Provide the (X, Y) coordinate of the cell's center where the given text is located.  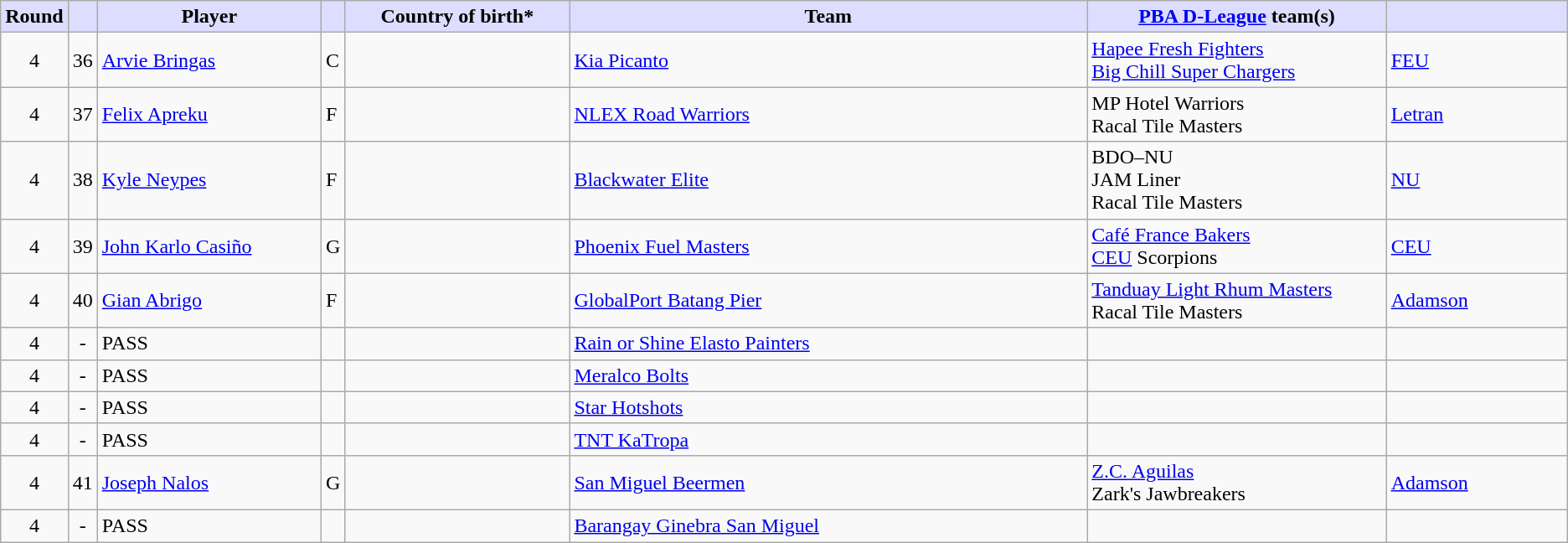
PBA D-League team(s) (1236, 17)
Team (828, 17)
38 (82, 180)
NLEX Road Warriors (828, 114)
Star Hotshots (828, 407)
Blackwater Elite (828, 180)
C (333, 60)
Letran (1477, 114)
40 (82, 300)
San Miguel Beermen (828, 483)
TNT KaTropa (828, 439)
Player (209, 17)
37 (82, 114)
Joseph Nalos (209, 483)
BDO–NU JAM LinerRacal Tile Masters (1236, 180)
Barangay Ginebra San Miguel (828, 525)
41 (82, 483)
NU (1477, 180)
Café France Bakers CEU Scorpions (1236, 246)
Felix Apreku (209, 114)
CEU (1477, 246)
FEU (1477, 60)
Country of birth* (457, 17)
Kia Picanto (828, 60)
Kyle Neypes (209, 180)
MP Hotel WarriorsRacal Tile Masters (1236, 114)
Meralco Bolts (828, 375)
Z.C. AguilasZark's Jawbreakers (1236, 483)
GlobalPort Batang Pier (828, 300)
39 (82, 246)
Rain or Shine Elasto Painters (828, 344)
Hapee Fresh FightersBig Chill Super Chargers (1236, 60)
Gian Abrigo (209, 300)
Round (34, 17)
Phoenix Fuel Masters (828, 246)
36 (82, 60)
John Karlo Casiño (209, 246)
Arvie Bringas (209, 60)
Tanduay Light Rhum MastersRacal Tile Masters (1236, 300)
